Determine the (X, Y) coordinate at the center of the cell enclosing the given text.  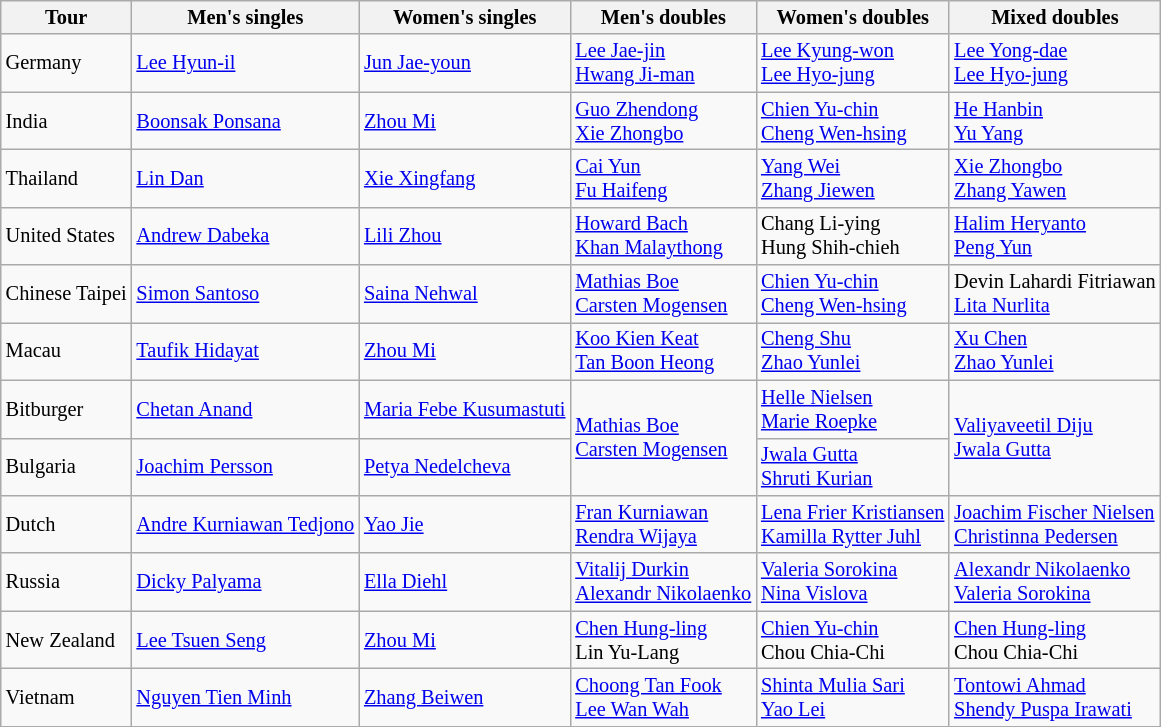
Devin Lahardi Fitriawan Lita Nurlita (1054, 294)
Chen Hung-ling Chou Chia-Chi (1054, 640)
Jun Jae-youn (464, 63)
Chien Yu-chin Chou Chia-Chi (852, 640)
Andrew Dabeka (246, 236)
Bulgaria (66, 467)
Valeria Sorokina Nina Vislova (852, 582)
Lin Dan (246, 178)
Vitalij Durkin Alexandr Nikolaenko (663, 582)
Yang Wei Zhang Jiewen (852, 178)
Nguyen Tien Minh (246, 697)
Russia (66, 582)
Germany (66, 63)
He Hanbin Yu Yang (1054, 121)
Helle Nielsen Marie Roepke (852, 409)
New Zealand (66, 640)
United States (66, 236)
India (66, 121)
Boonsak Ponsana (246, 121)
Jwala Gutta Shruti Kurian (852, 467)
Yao Jie (464, 524)
Saina Nehwal (464, 294)
Chang Li-ying Hung Shih-chieh (852, 236)
Chinese Taipei (66, 294)
Howard Bach Khan Malaythong (663, 236)
Zhang Beiwen (464, 697)
Lena Frier Kristiansen Kamilla Rytter Juhl (852, 524)
Bitburger (66, 409)
Women's doubles (852, 17)
Macau (66, 351)
Choong Tan Fook Lee Wan Wah (663, 697)
Vietnam (66, 697)
Dutch (66, 524)
Taufik Hidayat (246, 351)
Men's singles (246, 17)
Shinta Mulia Sari Yao Lei (852, 697)
Guo Zhendong Xie Zhongbo (663, 121)
Lee Yong-dae Lee Hyo-jung (1054, 63)
Chetan Anand (246, 409)
Maria Febe Kusumastuti (464, 409)
Simon Santoso (246, 294)
Mixed doubles (1054, 17)
Men's doubles (663, 17)
Xie Zhongbo Zhang Yawen (1054, 178)
Lili Zhou (464, 236)
Cai Yun Fu Haifeng (663, 178)
Tontowi Ahmad Shendy Puspa Irawati (1054, 697)
Petya Nedelcheva (464, 467)
Andre Kurniawan Tedjono (246, 524)
Dicky Palyama (246, 582)
Xie Xingfang (464, 178)
Chen Hung-ling Lin Yu-Lang (663, 640)
Koo Kien Keat Tan Boon Heong (663, 351)
Halim Heryanto Peng Yun (1054, 236)
Xu Chen Zhao Yunlei (1054, 351)
Fran Kurniawan Rendra Wijaya (663, 524)
Lee Kyung-won Lee Hyo-jung (852, 63)
Joachim Persson (246, 467)
Lee Tsuen Seng (246, 640)
Lee Hyun-il (246, 63)
Tour (66, 17)
Valiyaveetil Diju Jwala Gutta (1054, 438)
Thailand (66, 178)
Joachim Fischer Nielsen Christinna Pedersen (1054, 524)
Lee Jae-jin Hwang Ji-man (663, 63)
Women's singles (464, 17)
Ella Diehl (464, 582)
Cheng Shu Zhao Yunlei (852, 351)
Alexandr Nikolaenko Valeria Sorokina (1054, 582)
